Search for the cell housing the specified text and yield its [x, y] center coordinate. 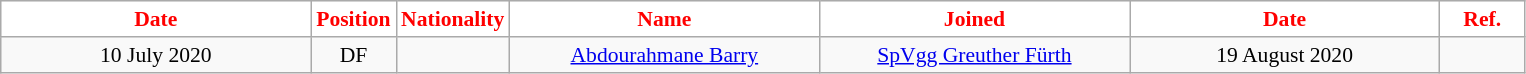
10 July 2020 [156, 55]
Nationality [452, 19]
19 August 2020 [1285, 55]
Joined [974, 19]
Position [354, 19]
Ref. [1482, 19]
Abdourahmane Barry [664, 55]
SpVgg Greuther Fürth [974, 55]
DF [354, 55]
Name [664, 19]
